Pinpoint the cell where the given text exists, returning its [x, y] midpoint coordinate. 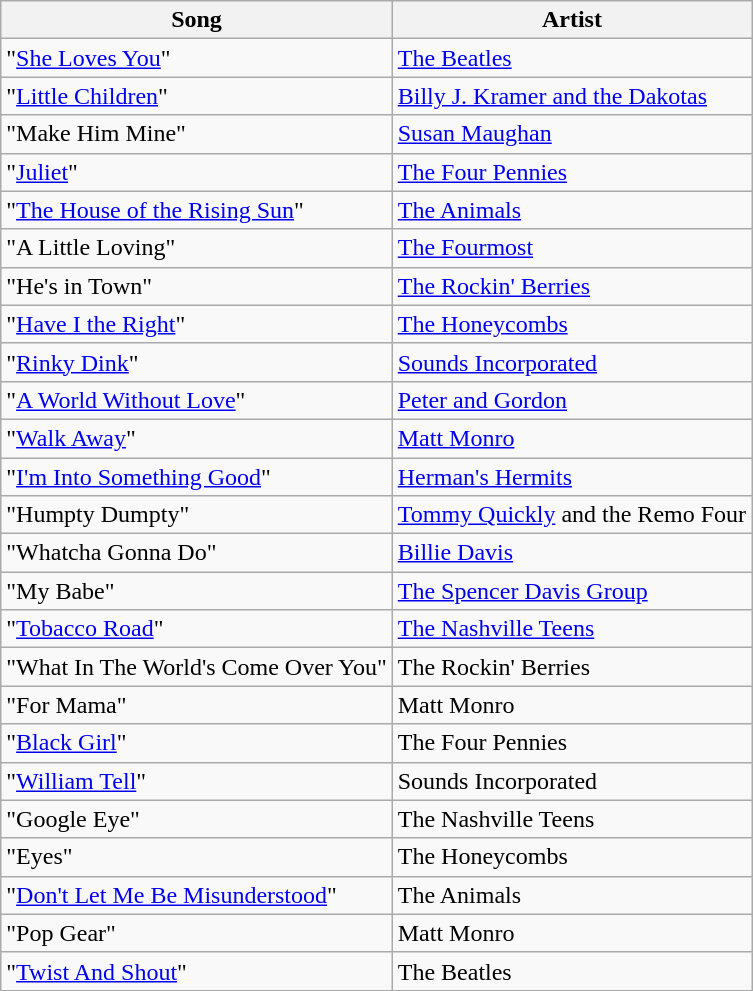
"Juliet" [196, 172]
"Whatcha Gonna Do" [196, 553]
"Twist And Shout" [196, 971]
Tommy Quickly and the Remo Four [572, 515]
"My Babe" [196, 591]
Billy J. Kramer and the Dakotas [572, 96]
Peter and Gordon [572, 400]
Artist [572, 20]
Billie Davis [572, 553]
"Make Him Mine" [196, 134]
The Fourmost [572, 248]
"A World Without Love" [196, 400]
"Google Eye" [196, 819]
"He's in Town" [196, 286]
"Rinky Dink" [196, 362]
"She Loves You" [196, 58]
"Have I the Right" [196, 324]
"For Mama" [196, 705]
"Humpty Dumpty" [196, 515]
"Walk Away" [196, 438]
"I'm Into Something Good" [196, 477]
"Little Children" [196, 96]
"Pop Gear" [196, 933]
Susan Maughan [572, 134]
"Don't Let Me Be Misunderstood" [196, 895]
Song [196, 20]
Herman's Hermits [572, 477]
"Black Girl" [196, 743]
"Tobacco Road" [196, 629]
"A Little Loving" [196, 248]
"Eyes" [196, 857]
The Spencer Davis Group [572, 591]
"The House of the Rising Sun" [196, 210]
"William Tell" [196, 781]
"What In The World's Come Over You" [196, 667]
